Detect which cell encompasses the target text, then output its (X, Y) center coordinate. 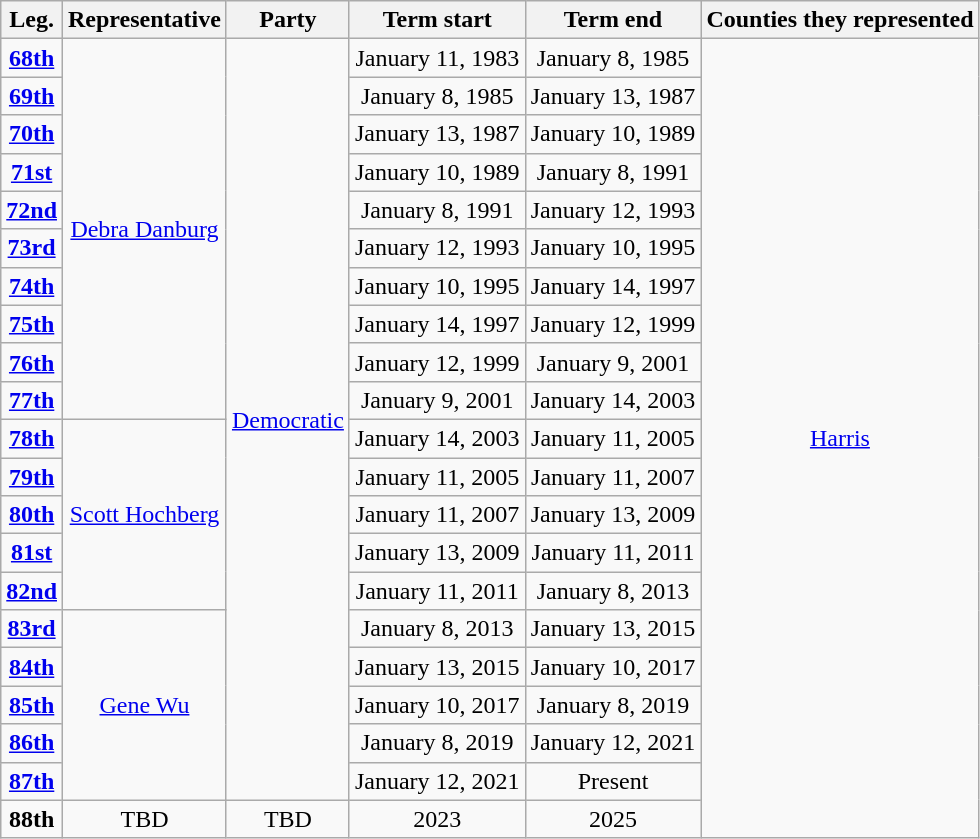
85th (32, 705)
71st (32, 172)
84th (32, 667)
Party (288, 20)
82nd (32, 591)
76th (32, 362)
78th (32, 438)
Gene Wu (145, 705)
81st (32, 553)
Harris (840, 438)
Scott Hochberg (145, 514)
Democratic (288, 420)
74th (32, 286)
70th (32, 134)
Counties they represented (840, 20)
80th (32, 515)
Leg. (32, 20)
72nd (32, 210)
Present (613, 781)
73rd (32, 248)
79th (32, 477)
75th (32, 324)
Term start (437, 20)
68th (32, 58)
2023 (437, 819)
2025 (613, 819)
77th (32, 400)
69th (32, 96)
83rd (32, 629)
86th (32, 743)
Debra Danburg (145, 230)
Term end (613, 20)
January 11, 1983 (437, 58)
Representative (145, 20)
88th (32, 819)
87th (32, 781)
